For the text-containing cell, return its midpoint in [X, Y] coordinate format. 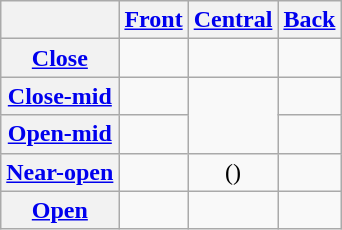
Close [60, 58]
Open [60, 210]
() [233, 172]
Open-mid [60, 134]
Near-open [60, 172]
Back [310, 20]
Front [154, 20]
Close-mid [60, 96]
Central [233, 20]
